Extract the [x, y] coordinate from the center of the cell holding the provided text.  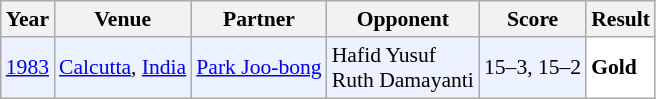
Year [28, 19]
Calcutta, India [122, 68]
Hafid Yusuf Ruth Damayanti [403, 68]
Score [532, 19]
Opponent [403, 19]
Venue [122, 19]
Park Joo-bong [258, 68]
1983 [28, 68]
Result [620, 19]
15–3, 15–2 [532, 68]
Partner [258, 19]
Gold [620, 68]
